Output the [x, y] coordinate of the center of the cell containing the given text.  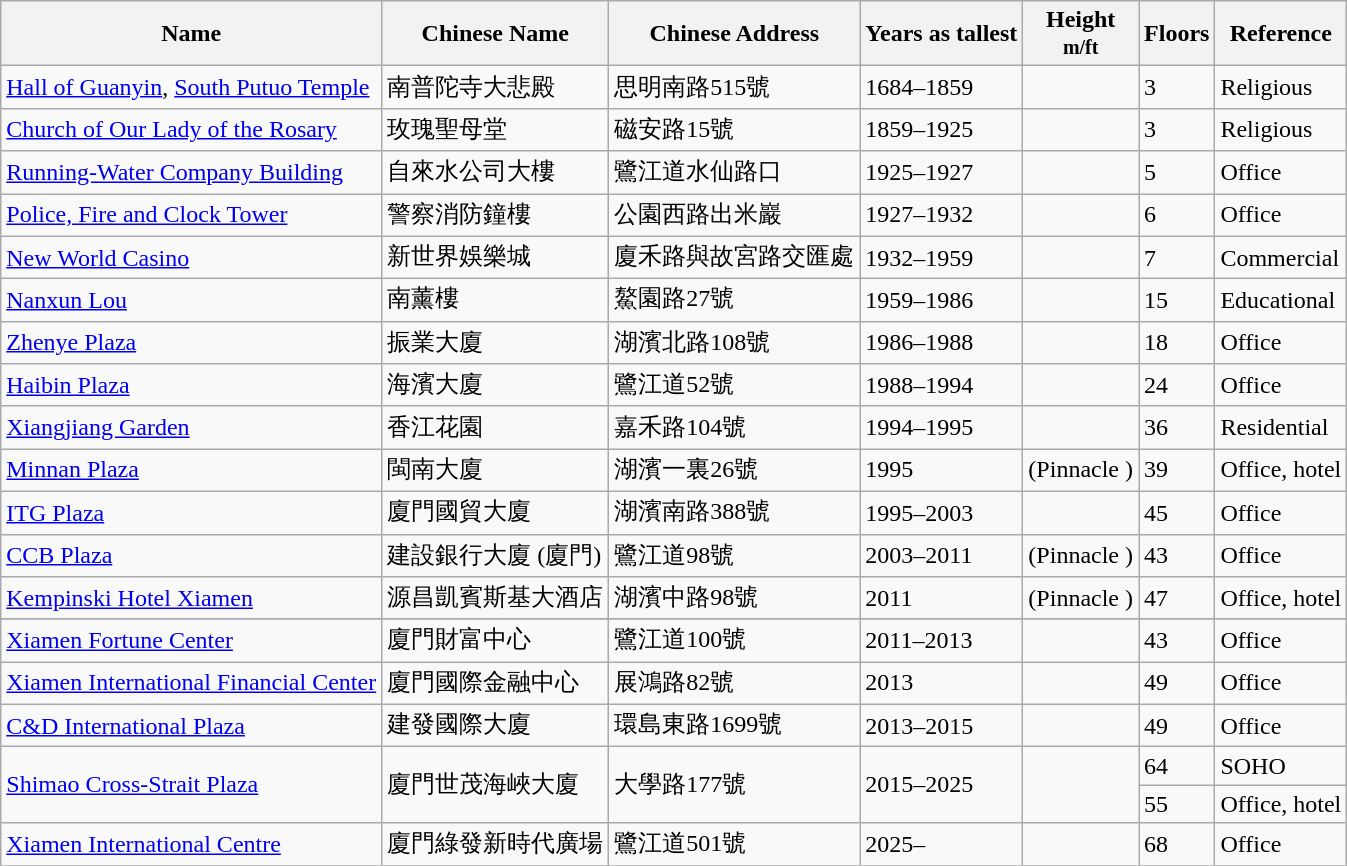
Kempinski Hotel Xiamen [192, 598]
5 [1177, 172]
18 [1177, 342]
6 [1177, 216]
1927–1932 [942, 216]
Educational [1281, 300]
Residential [1281, 428]
2013–2015 [942, 726]
Hall of Guanyin, South Putuo Temple [192, 88]
1684–1859 [942, 88]
2011 [942, 598]
Shimao Cross-Strait Plaza [192, 785]
鷺江道水仙路口 [734, 172]
2011–2013 [942, 640]
思明南路515號 [734, 88]
閩南大廈 [496, 470]
展鴻路82號 [734, 684]
Years as tallest [942, 34]
1995 [942, 470]
Xiamen Fortune Center [192, 640]
鰲園路27號 [734, 300]
Chinese Name [496, 34]
Running-Water Company Building [192, 172]
C&D International Plaza [192, 726]
2003–2011 [942, 556]
7 [1177, 258]
64 [1177, 766]
15 [1177, 300]
36 [1177, 428]
香江花園 [496, 428]
Police, Fire and Clock Tower [192, 216]
Xiangjiang Garden [192, 428]
Name [192, 34]
建設銀行大廈 (廈門) [496, 556]
1859–1925 [942, 130]
廈門財富中心 [496, 640]
磁安路15號 [734, 130]
1932–1959 [942, 258]
海濱大廈 [496, 386]
Minnan Plaza [192, 470]
Xiamen International Financial Center [192, 684]
大學路177號 [734, 785]
SOHO [1281, 766]
湖濱南路388號 [734, 512]
1925–1927 [942, 172]
環島東路1699號 [734, 726]
2013 [942, 684]
玫瑰聖母堂 [496, 130]
廈禾路與故宮路交匯處 [734, 258]
湖濱中路98號 [734, 598]
南薰樓 [496, 300]
Church of Our Lady of the Rosary [192, 130]
公園西路出米巖 [734, 216]
1995–2003 [942, 512]
New World Casino [192, 258]
Chinese Address [734, 34]
Nanxun Lou [192, 300]
55 [1177, 804]
振業大廈 [496, 342]
Commercial [1281, 258]
廈門國際金融中心 [496, 684]
68 [1177, 844]
建發國際大廈 [496, 726]
1988–1994 [942, 386]
39 [1177, 470]
新世界娛樂城 [496, 258]
1994–1995 [942, 428]
Zhenye Plaza [192, 342]
2025– [942, 844]
45 [1177, 512]
鷺江道52號 [734, 386]
警察消防鐘樓 [496, 216]
源昌凱賓斯基大酒店 [496, 598]
1959–1986 [942, 300]
2015–2025 [942, 785]
廈門綠發新時代廣場 [496, 844]
廈門國貿大廈 [496, 512]
自來水公司大樓 [496, 172]
ITG Plaza [192, 512]
湖濱一裏26號 [734, 470]
47 [1177, 598]
南普陀寺大悲殿 [496, 88]
1986–1988 [942, 342]
24 [1177, 386]
Floors [1177, 34]
湖濱北路108號 [734, 342]
Xiamen International Centre [192, 844]
Heightm/ft [1081, 34]
鷺江道100號 [734, 640]
嘉禾路104號 [734, 428]
廈門世茂海峽大廈 [496, 785]
鷺江道501號 [734, 844]
Haibin Plaza [192, 386]
CCB Plaza [192, 556]
鷺江道98號 [734, 556]
Reference [1281, 34]
